Capture the cell that displays the provided text and extract its [X, Y] central coordinate. 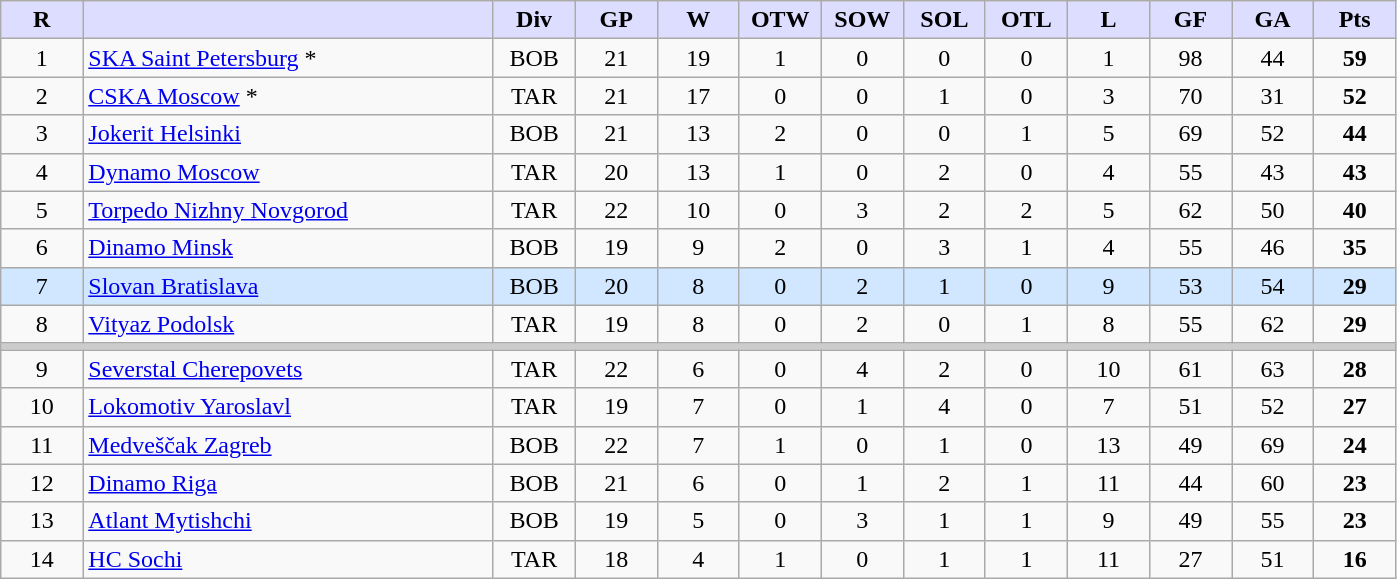
35 [1355, 248]
54 [1273, 286]
28 [1355, 369]
59 [1355, 58]
63 [1273, 369]
SOL [944, 20]
16 [1355, 559]
GP [616, 20]
Pts [1355, 20]
17 [698, 96]
SKA Saint Petersburg * [288, 58]
98 [1191, 58]
Torpedo Nizhny Novgorod [288, 210]
Dinamo Minsk [288, 248]
OTL [1026, 20]
Severstal Cherepovets [288, 369]
SOW [862, 20]
40 [1355, 210]
24 [1355, 445]
Dynamo Moscow [288, 172]
Div [534, 20]
Dinamo Riga [288, 483]
HC Sochi [288, 559]
Medveščak Zagreb [288, 445]
53 [1191, 286]
18 [616, 559]
50 [1273, 210]
31 [1273, 96]
GF [1191, 20]
14 [42, 559]
Slovan Bratislava [288, 286]
Jokerit Helsinki [288, 134]
46 [1273, 248]
70 [1191, 96]
GA [1273, 20]
W [698, 20]
CSKA Moscow * [288, 96]
Atlant Mytishchi [288, 521]
Lokomotiv Yaroslavl [288, 407]
60 [1273, 483]
R [42, 20]
12 [42, 483]
L [1108, 20]
OTW [780, 20]
61 [1191, 369]
Vityaz Podolsk [288, 324]
